Pinpoint the cell where the given text exists, returning its (X, Y) midpoint coordinate. 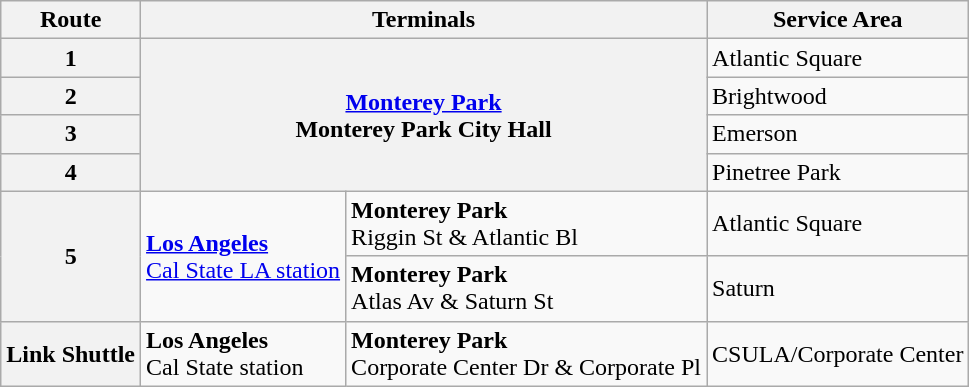
Los AngelesCal State LA station (244, 256)
Saturn (838, 288)
Service Area (838, 20)
Monterey ParkAtlas Av & Saturn St (526, 288)
Los AngelesCal State station (244, 354)
3 (71, 134)
1 (71, 58)
Link Shuttle (71, 354)
Emerson (838, 134)
Terminals (424, 20)
4 (71, 172)
Brightwood (838, 96)
Monterey ParkMonterey Park City Hall (424, 115)
5 (71, 256)
CSULA/Corporate Center (838, 354)
Pinetree Park (838, 172)
2 (71, 96)
Route (71, 20)
Monterey ParkCorporate Center Dr & Corporate Pl (526, 354)
Monterey ParkRiggin St & Atlantic Bl (526, 224)
